Return (X, Y) of the center of cell containing provided text 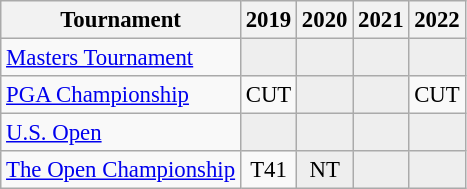
PGA Championship (121, 95)
2019 (268, 20)
U.S. Open (121, 133)
The Open Championship (121, 170)
NT (325, 170)
2021 (381, 20)
T41 (268, 170)
2022 (437, 20)
Tournament (121, 20)
2020 (325, 20)
Masters Tournament (121, 58)
